Detect which cell encompasses the target text, then output its (x, y) center coordinate. 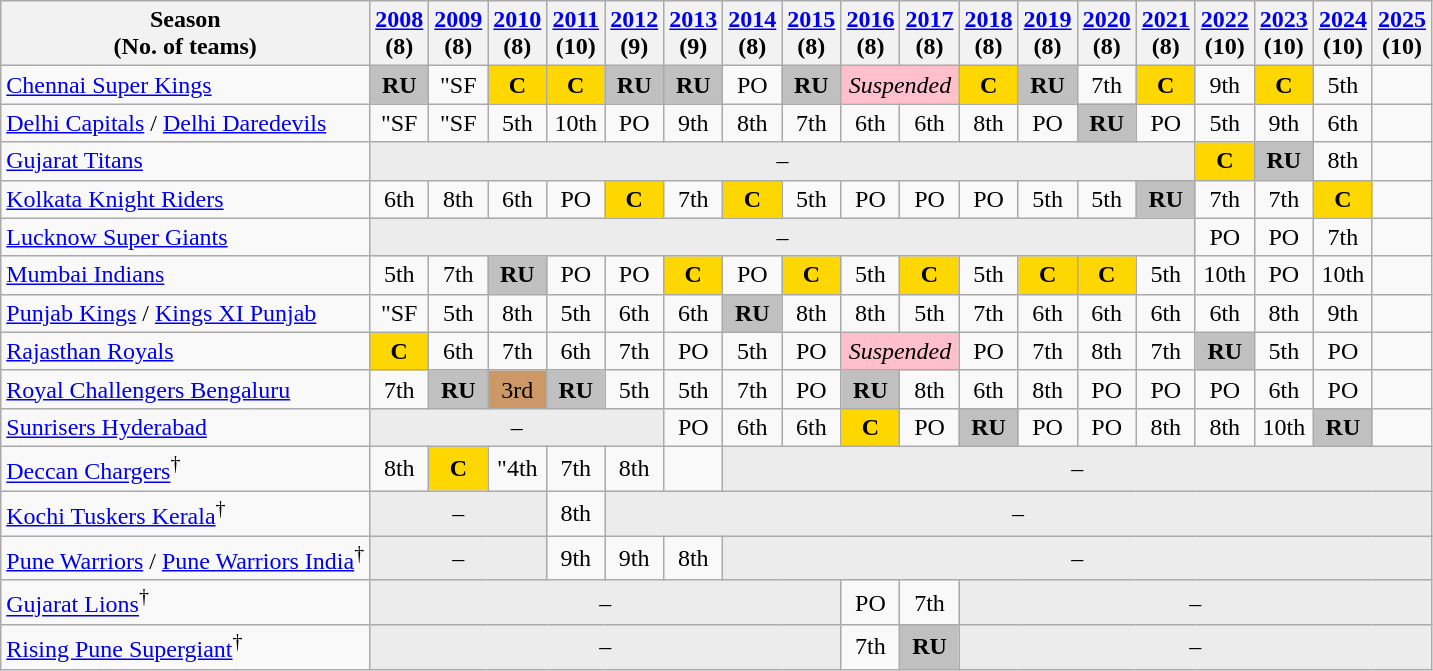
Gujarat Titans (186, 161)
Mumbai Indians (186, 275)
2025 (10) (1402, 34)
2023(10) (1284, 34)
Lucknow Super Giants (186, 237)
2022(10) (1224, 34)
2018(8) (988, 34)
2024 (10) (1342, 34)
2016(8) (870, 34)
Deccan Chargers† (186, 468)
2009(8) (458, 34)
Rising Pune Supergiant† (186, 648)
Delhi Capitals / Delhi Daredevils (186, 123)
Sunrisers Hyderabad (186, 427)
2014(8) (752, 34)
Pune Warriors / Pune Warriors India† (186, 558)
Royal Challengers Bengaluru (186, 389)
"4th (518, 468)
2015(8) (812, 34)
3rd (518, 389)
2017(8) (930, 34)
Kochi Tuskers Kerala† (186, 514)
Punjab Kings / Kings XI Punjab (186, 313)
Gujarat Lions† (186, 602)
Kolkata Knight Riders (186, 199)
Season (No. of teams) (186, 34)
2010(8) (518, 34)
2011(10) (576, 34)
2020(8) (1106, 34)
Rajasthan Royals (186, 351)
2019(8) (1048, 34)
2008(8) (400, 34)
2012(9) (634, 34)
Chennai Super Kings (186, 85)
2021(8) (1166, 34)
2013(9) (694, 34)
